Capture the cell that displays the provided text and extract its (X, Y) central coordinate. 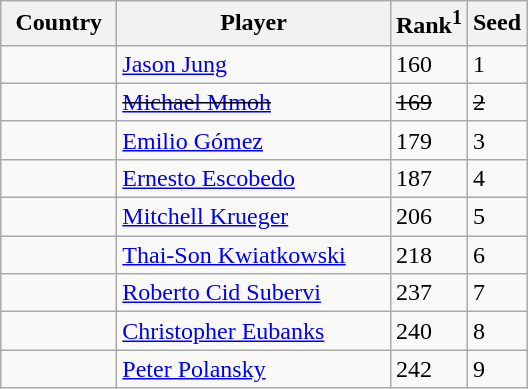
240 (428, 331)
2 (496, 102)
218 (428, 255)
160 (428, 64)
5 (496, 217)
1 (496, 64)
6 (496, 255)
Michael Mmoh (254, 102)
8 (496, 331)
206 (428, 217)
237 (428, 293)
Jason Jung (254, 64)
7 (496, 293)
Emilio Gómez (254, 140)
9 (496, 369)
242 (428, 369)
Country (59, 24)
Peter Polansky (254, 369)
187 (428, 178)
Player (254, 24)
Mitchell Krueger (254, 217)
4 (496, 178)
169 (428, 102)
179 (428, 140)
Ernesto Escobedo (254, 178)
Rank1 (428, 24)
Seed (496, 24)
Christopher Eubanks (254, 331)
3 (496, 140)
Thai-Son Kwiatkowski (254, 255)
Roberto Cid Subervi (254, 293)
